Identify which cell holds the provided text, then report its [X, Y] central coordinate. 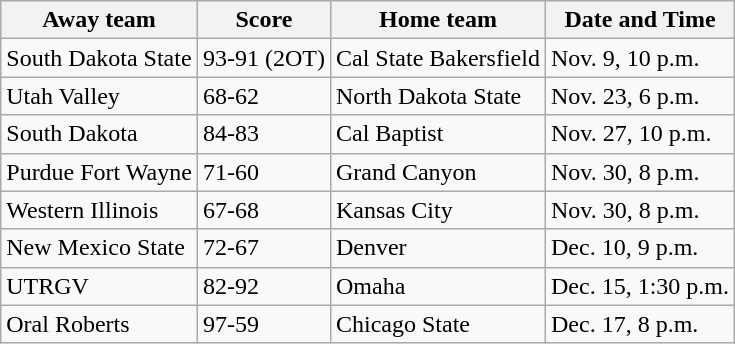
Date and Time [640, 20]
Cal State Bakersfield [438, 58]
84-83 [264, 134]
Denver [438, 248]
Nov. 27, 10 p.m. [640, 134]
71-60 [264, 172]
72-67 [264, 248]
South Dakota [100, 134]
Kansas City [438, 210]
Cal Baptist [438, 134]
Dec. 10, 9 p.m. [640, 248]
Nov. 9, 10 p.m. [640, 58]
Western Illinois [100, 210]
South Dakota State [100, 58]
Dec. 17, 8 p.m. [640, 324]
93-91 (2OT) [264, 58]
Score [264, 20]
Purdue Fort Wayne [100, 172]
67-68 [264, 210]
Omaha [438, 286]
82-92 [264, 286]
Away team [100, 20]
UTRGV [100, 286]
Home team [438, 20]
Chicago State [438, 324]
Dec. 15, 1:30 p.m. [640, 286]
Grand Canyon [438, 172]
Oral Roberts [100, 324]
Nov. 23, 6 p.m. [640, 96]
New Mexico State [100, 248]
97-59 [264, 324]
Utah Valley [100, 96]
North Dakota State [438, 96]
68-62 [264, 96]
